For the text-containing cell, return its midpoint in [X, Y] coordinate format. 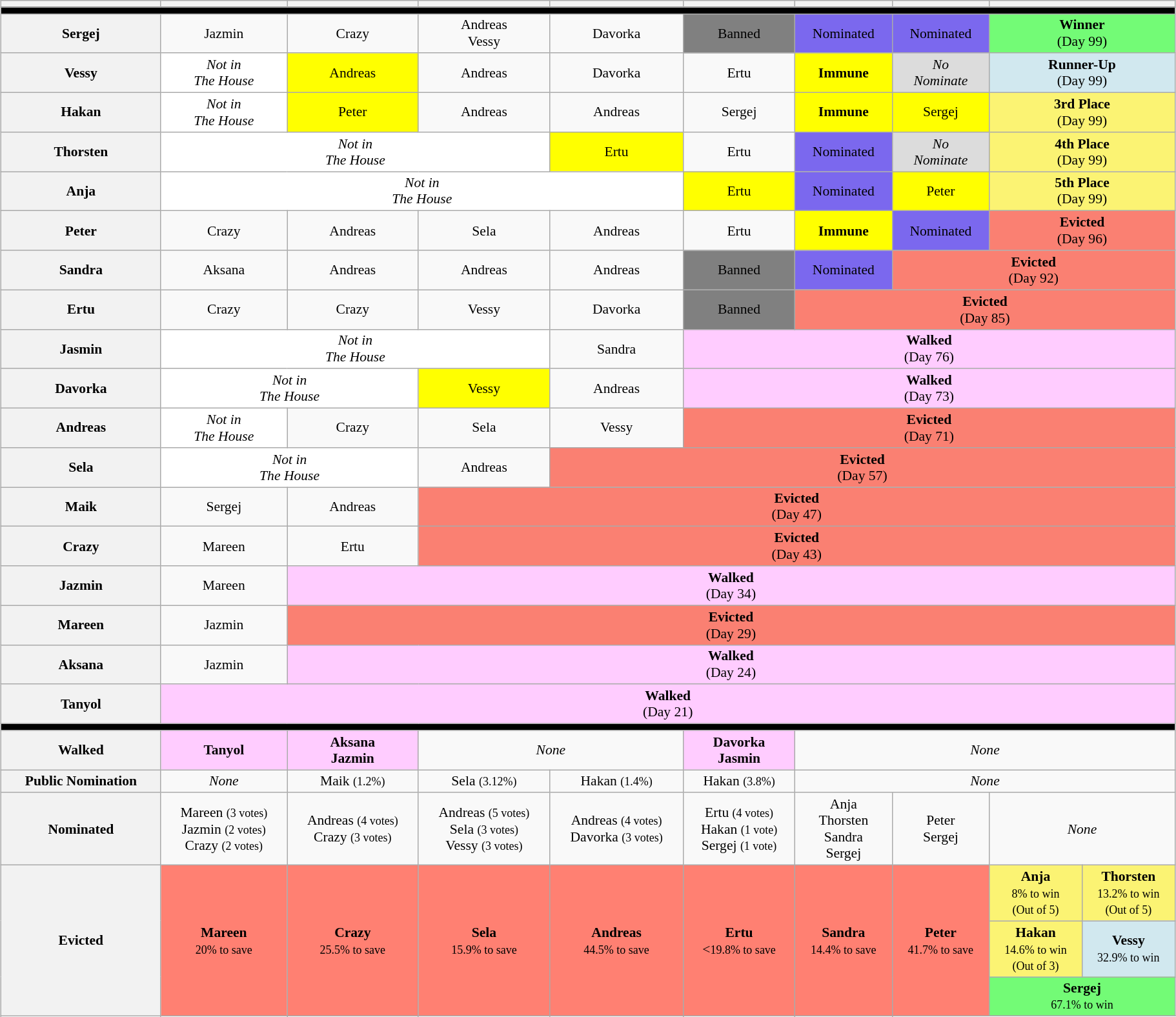
AksanaJazmin [353, 750]
Sela15.9% to save [484, 941]
AnjaThorstenSandraSergej [844, 829]
Thorsten13.2% to win(Out of 5) [1128, 893]
Maik [81, 507]
Sergej67.1% to win [1082, 996]
Andreas (5 votes)Sela (3 votes)Vessy (3 votes) [484, 829]
Evicted (Day 43) [796, 546]
Evicted (Day 71) [929, 428]
Ertu (4 votes)Hakan (1 vote)Sergej (1 vote) [738, 829]
Walked (Day 76) [929, 348]
5th Place (Day 99) [1082, 191]
Hakan (1.4%) [617, 781]
Anja [81, 191]
4th Place (Day 99) [1082, 152]
Vessy32.9% to win [1128, 949]
Runner-Up (Day 99) [1082, 74]
Evicted (Day 96) [1082, 231]
Evicted (Day 47) [796, 507]
Andreas44.5% to save [617, 941]
Hakan (3.8%) [738, 781]
Mareen20% to save [223, 941]
Evicted (Day 29) [731, 625]
Ertu<19.8% to save [738, 941]
Mareen (3 votes)Jazmin (2 votes)Crazy (2 votes) [223, 829]
Walked (Day 73) [929, 388]
Public Nomination [81, 781]
Evicted (Day 57) [862, 467]
Maik (1.2%) [353, 781]
Hakan [81, 112]
Walked (Day 34) [731, 586]
Jasmin [81, 348]
Sandra14.4% to save [844, 941]
Thorsten [81, 152]
Walked [81, 750]
Anja8% to win(Out of 5) [1036, 893]
Winner (Day 99) [1082, 34]
Walked (Day 21) [667, 705]
Evicted (Day 92) [1033, 270]
DavorkaJasmin [738, 750]
Walked (Day 24) [731, 665]
Sela (3.12%) [484, 781]
Peter41.7% to save [941, 941]
AndreasVessy [484, 34]
Hakan14.6% to win(Out of 3) [1036, 949]
3rd Place (Day 99) [1082, 112]
Evicted (Day 85) [985, 310]
Andreas (4 votes)Davorka (3 votes) [617, 829]
Crazy25.5% to save [353, 941]
PeterSergej [941, 829]
Andreas (4 votes)Crazy (3 votes) [353, 829]
Evicted [81, 941]
